Determine the [x, y] coordinate at the center of the cell enclosing the given text.  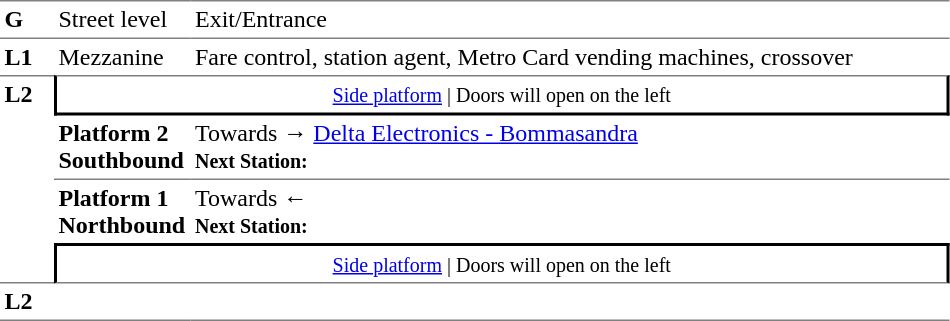
Fare control, station agent, Metro Card vending machines, crossover [570, 57]
Exit/Entrance [570, 20]
Platform 1Northbound [122, 212]
Street level [122, 20]
Mezzanine [122, 57]
Towards → Delta Electronics - BommasandraNext Station: [570, 148]
L1 [27, 57]
L2 [27, 179]
G [27, 20]
Platform 2Southbound [122, 148]
Towards ← Next Station: [570, 212]
